Provide the (X, Y) coordinate of the cell's center where the given text is located.  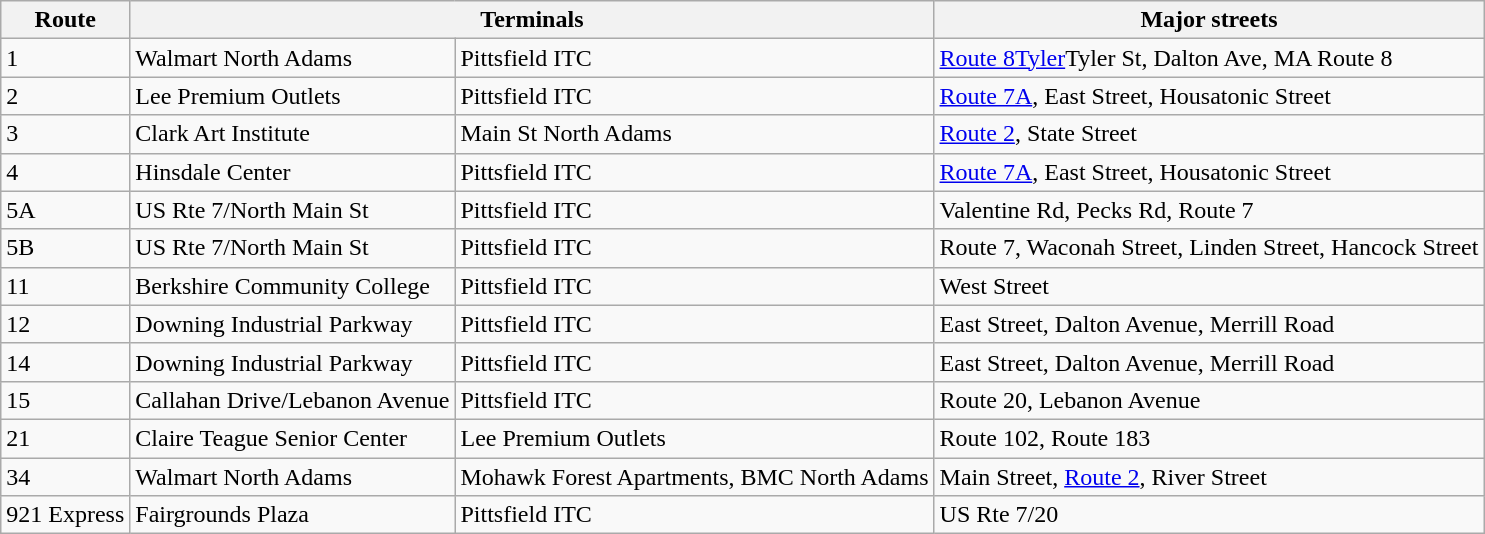
Route 2, State Street (1209, 134)
West Street (1209, 286)
Main Street, Route 2, River Street (1209, 477)
15 (66, 400)
12 (66, 324)
Clark Art Institute (292, 134)
Route 7, Waconah Street, Linden Street, Hancock Street (1209, 248)
Terminals (532, 20)
Claire Teague Senior Center (292, 438)
Route 20, Lebanon Avenue (1209, 400)
Valentine Rd, Pecks Rd, Route 7 (1209, 210)
Major streets (1209, 20)
921 Express (66, 515)
Route (66, 20)
5B (66, 248)
Mohawk Forest Apartments, BMC North Adams (694, 477)
Route 8TylerTyler St, Dalton Ave, MA Route 8 (1209, 58)
Hinsdale Center (292, 172)
4 (66, 172)
21 (66, 438)
Berkshire Community College (292, 286)
Main St North Adams (694, 134)
11 (66, 286)
3 (66, 134)
5A (66, 210)
Callahan Drive/Lebanon Avenue (292, 400)
Route 102, Route 183 (1209, 438)
US Rte 7/20 (1209, 515)
Fairgrounds Plaza (292, 515)
34 (66, 477)
1 (66, 58)
14 (66, 362)
2 (66, 96)
